Extract the (X, Y) coordinate from the center of the cell holding the provided text.  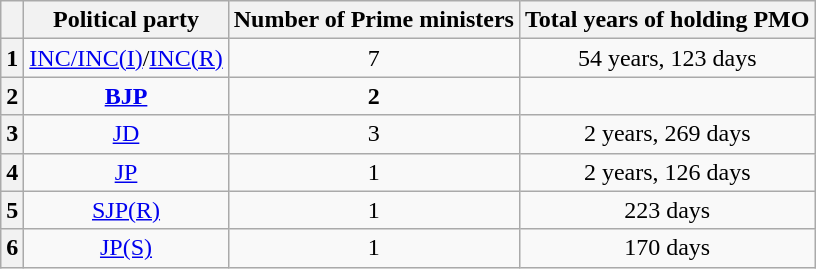
4 (12, 172)
JP (126, 172)
Number of Prime ministers (374, 20)
2 years, 269 days (667, 134)
7 (374, 58)
223 days (667, 210)
Total years of holding PMO (667, 20)
JD (126, 134)
SJP(R) (126, 210)
5 (12, 210)
54 years, 123 days (667, 58)
INC/INC(I)/INC(R) (126, 58)
6 (12, 248)
BJP (126, 96)
JP(S) (126, 248)
170 days (667, 248)
Political party (126, 20)
2 years, 126 days (667, 172)
